Provide the [X, Y] coordinate of the cell's center where the given text is located.  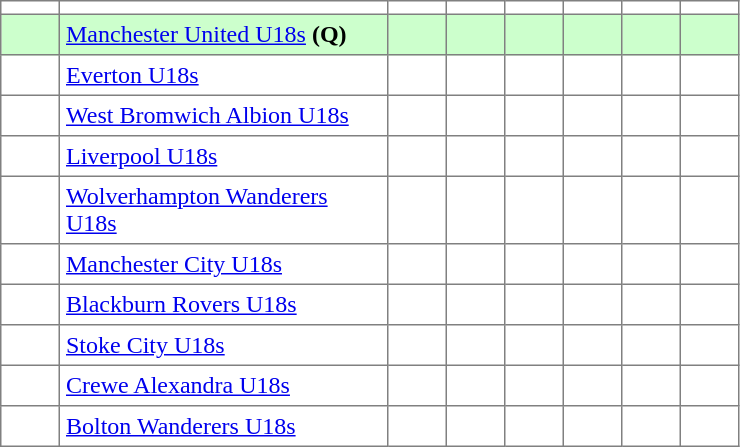
Crewe Alexandra U18s [223, 385]
Liverpool U18s [223, 156]
Manchester City U18s [223, 264]
Manchester United U18s (Q) [223, 34]
Bolton Wanderers U18s [223, 426]
Stoke City U18s [223, 345]
Wolverhampton Wanderers U18s [223, 210]
Everton U18s [223, 75]
West Bromwich Albion U18s [223, 115]
Blackburn Rovers U18s [223, 304]
